For the text-containing cell, return its midpoint in [x, y] coordinate format. 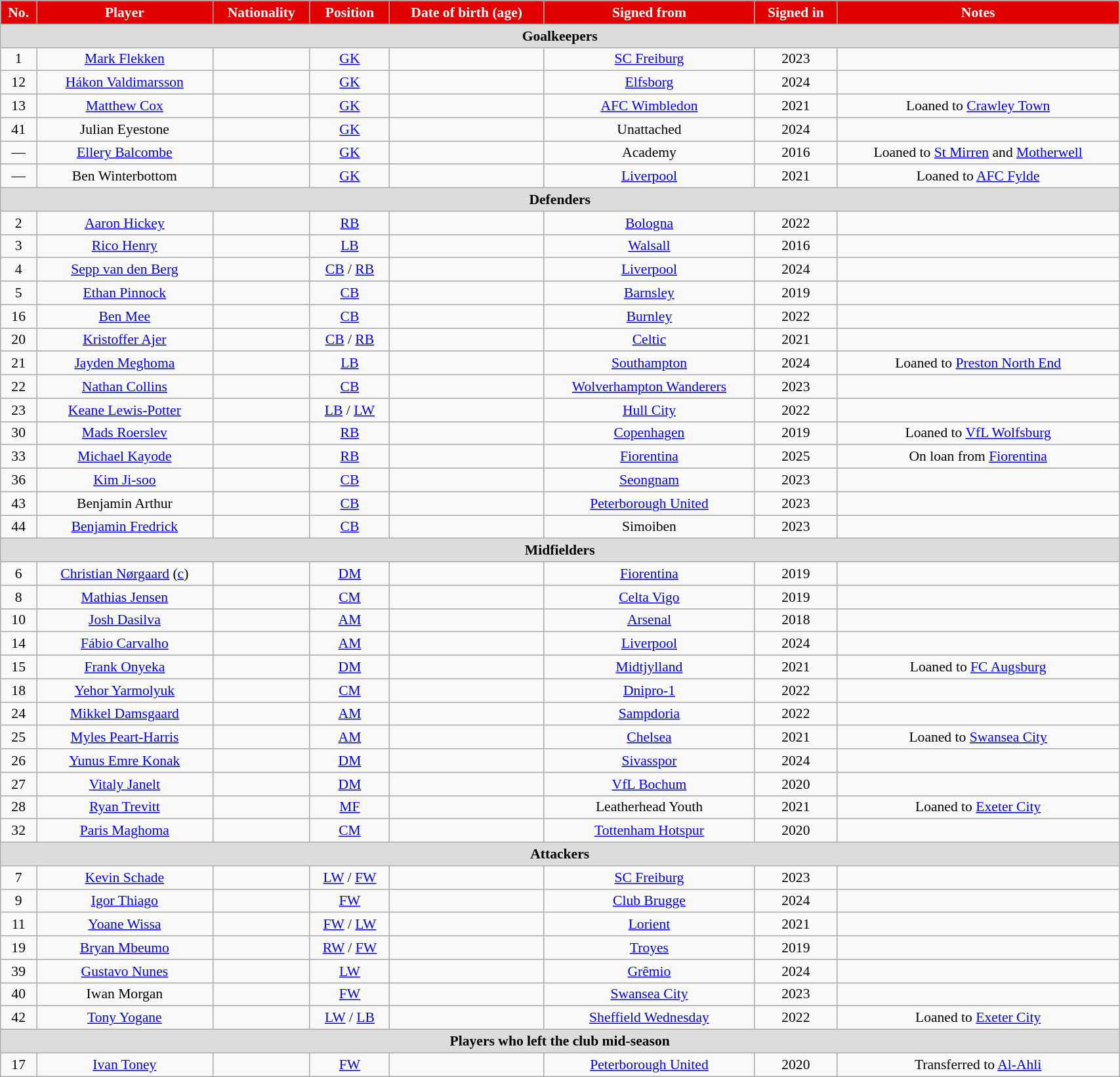
Paris Maghoma [125, 831]
2025 [796, 457]
Michael Kayode [125, 457]
Loaned to Swansea City [978, 738]
Swansea City [650, 994]
Matthew Cox [125, 106]
26 [18, 761]
LW / LB [349, 1018]
Vitaly Janelt [125, 784]
Yunus Emre Konak [125, 761]
Defenders [560, 200]
Celtic [650, 340]
Chelsea [650, 738]
Iwan Morgan [125, 994]
Simoiben [650, 527]
22 [18, 387]
Mikkel Damsgaard [125, 714]
Nathan Collins [125, 387]
Benjamin Fredrick [125, 527]
FW / LW [349, 925]
24 [18, 714]
Club Brugge [650, 901]
Ryan Trevitt [125, 807]
Kevin Schade [125, 877]
Loaned to VfL Wolfsburg [978, 433]
Myles Peart-Harris [125, 738]
Walsall [650, 246]
32 [18, 831]
Loaned to Preston North End [978, 364]
6 [18, 574]
5 [18, 293]
Aaron Hickey [125, 223]
3 [18, 246]
19 [18, 948]
LW [349, 971]
LW / FW [349, 877]
4 [18, 270]
11 [18, 925]
Jayden Meghoma [125, 364]
43 [18, 503]
Copenhagen [650, 433]
Ethan Pinnock [125, 293]
Tottenham Hotspur [650, 831]
Bryan Mbeumo [125, 948]
Goalkeepers [560, 36]
44 [18, 527]
Frank Onyeka [125, 667]
21 [18, 364]
15 [18, 667]
30 [18, 433]
Julian Eyestone [125, 129]
23 [18, 410]
Keane Lewis-Potter [125, 410]
Hákon Valdimarsson [125, 83]
14 [18, 644]
Troyes [650, 948]
Transferred to Al-Ahli [978, 1065]
Hull City [650, 410]
Josh Dasilva [125, 620]
Loaned to FC Augsburg [978, 667]
Dnipro-1 [650, 690]
AFC Wimbledon [650, 106]
Southampton [650, 364]
27 [18, 784]
MF [349, 807]
Loaned to AFC Fylde [978, 177]
RW / FW [349, 948]
Loaned to St Mirren and Motherwell [978, 153]
No. [18, 12]
12 [18, 83]
2 [18, 223]
Nationality [261, 12]
39 [18, 971]
― [18, 177]
Loaned to Crawley Town [978, 106]
Leatherhead Youth [650, 807]
Signed from [650, 12]
1 [18, 59]
Player [125, 12]
Elfsborg [650, 83]
2018 [796, 620]
Yoane Wissa [125, 925]
42 [18, 1018]
On loan from Fiorentina [978, 457]
10 [18, 620]
Arsenal [650, 620]
Ivan Toney [125, 1065]
Notes [978, 12]
— [18, 153]
Midtjylland [650, 667]
Position [349, 12]
20 [18, 340]
LB / LW [349, 410]
Sheffield Wednesday [650, 1018]
41 [18, 129]
40 [18, 994]
Benjamin Arthur [125, 503]
9 [18, 901]
Christian Nørgaard (c) [125, 574]
Fábio Carvalho [125, 644]
Ben Winterbottom [125, 177]
28 [18, 807]
Bologna [650, 223]
8 [18, 597]
Academy [650, 153]
Burnley [650, 316]
Igor Thiago [125, 901]
Players who left the club mid-season [560, 1042]
17 [18, 1065]
Grêmio [650, 971]
Unattached [650, 129]
Kim Ji-soo [125, 480]
36 [18, 480]
Tony Yogane [125, 1018]
Seongnam [650, 480]
Kristoffer Ajer [125, 340]
Celta Vigo [650, 597]
Signed in [796, 12]
Yehor Yarmolyuk [125, 690]
13 [18, 106]
25 [18, 738]
Ben Mee [125, 316]
Mark Flekken [125, 59]
Sampdoria [650, 714]
Rico Henry [125, 246]
Gustavo Nunes [125, 971]
7 [18, 877]
Attackers [560, 855]
Ellery Balcombe [125, 153]
Midfielders [560, 551]
Lorient [650, 925]
18 [18, 690]
Barnsley [650, 293]
Wolverhampton Wanderers [650, 387]
VfL Bochum [650, 784]
Sepp van den Berg [125, 270]
Mads Roerslev [125, 433]
Sivasspor [650, 761]
Date of birth (age) [467, 12]
16 [18, 316]
33 [18, 457]
Mathias Jensen [125, 597]
